Scan for the cell matching the given text and deliver its [X, Y] coordinate at center. 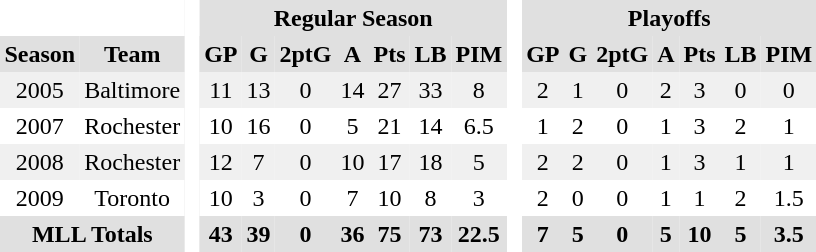
11 [221, 90]
39 [258, 234]
36 [352, 234]
12 [221, 162]
33 [430, 90]
73 [430, 234]
Team [132, 54]
MLL Totals [92, 234]
2007 [40, 126]
Season [40, 54]
PIM [479, 54]
Regular Season [354, 18]
27 [390, 90]
17 [390, 162]
13 [258, 90]
2008 [40, 162]
2009 [40, 198]
18 [430, 162]
Baltimore [132, 90]
Toronto [132, 198]
22.5 [479, 234]
75 [390, 234]
2005 [40, 90]
21 [390, 126]
43 [221, 234]
6.5 [479, 126]
16 [258, 126]
